Return [X, Y] of the center of cell containing provided text 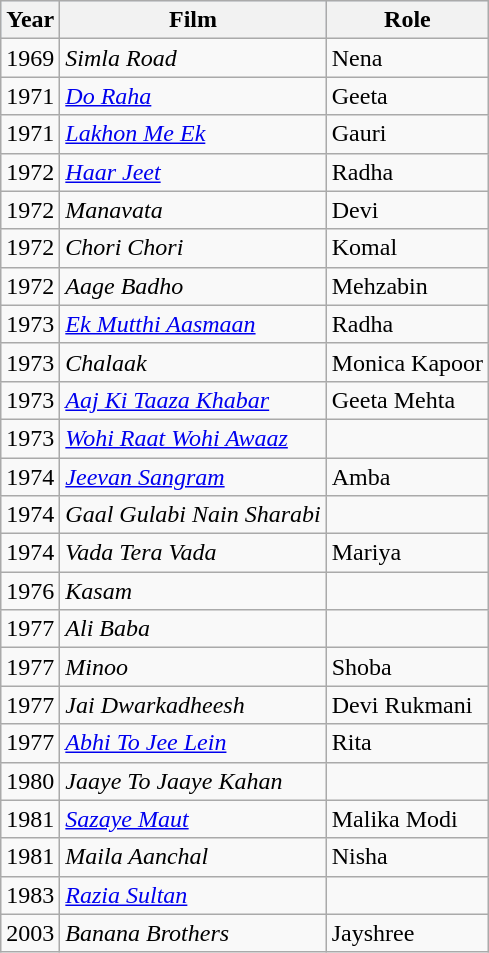
Jeevan Sangram [193, 477]
Minoo [193, 667]
Geeta Mehta [407, 400]
Jayshree [407, 933]
Ali Baba [193, 629]
Do Raha [193, 96]
Amba [407, 477]
Maila Aanchal [193, 857]
Mariya [407, 553]
Film [193, 20]
Devi [407, 210]
1980 [30, 781]
Jaaye To Jaaye Kahan [193, 781]
Haar Jeet [193, 172]
Geeta [407, 96]
Nena [407, 58]
Simla Road [193, 58]
Nisha [407, 857]
Mehzabin [407, 286]
Lakhon Me Ek [193, 134]
Gaal Gulabi Nain Sharabi [193, 515]
Rita [407, 743]
Devi Rukmani [407, 705]
Wohi Raat Wohi Awaaz [193, 438]
Jai Dwarkadheesh [193, 705]
Manavata [193, 210]
Komal [407, 248]
Shoba [407, 667]
1983 [30, 895]
Abhi To Jee Lein [193, 743]
Banana Brothers [193, 933]
1976 [30, 591]
Monica Kapoor [407, 362]
Kasam [193, 591]
Aage Badho [193, 286]
1969 [30, 58]
Aaj Ki Taaza Khabar [193, 400]
Sazaye Maut [193, 819]
Chori Chori [193, 248]
Vada Tera Vada [193, 553]
Year [30, 20]
Ek Mutthi Aasmaan [193, 324]
Chalaak [193, 362]
Malika Modi [407, 819]
Role [407, 20]
Gauri [407, 134]
2003 [30, 933]
Razia Sultan [193, 895]
